Return the [x, y] coordinate for the center point of the cell that contains the specified text.  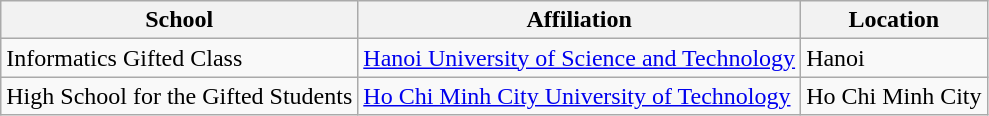
High School for the Gifted Students [180, 96]
Informatics Gifted Class [180, 58]
Ho Chi Minh City [894, 96]
Location [894, 20]
Hanoi [894, 58]
Ho Chi Minh City University of Technology [580, 96]
Affiliation [580, 20]
Hanoi University of Science and Technology [580, 58]
School [180, 20]
